Extract the [x, y] coordinate from the center of the cell holding the provided text.  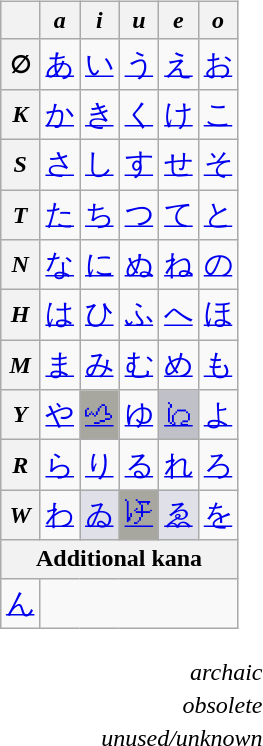
e [179, 20]
れ [179, 465]
え [179, 64]
T [20, 215]
す [139, 164]
い [100, 64]
め [179, 365]
S [20, 164]
ね [179, 265]
を [218, 515]
𛀁 [179, 415]
ほ [218, 315]
ま [60, 365]
u [139, 20]
や [60, 415]
K [20, 114]
ち [100, 215]
そ [218, 164]
ら [60, 465]
Y [20, 415]
て [179, 215]
く [139, 114]
𛀆 [100, 415]
の [218, 265]
ゐ [100, 515]
る [139, 465]
は [60, 315]
a [60, 20]
つ [139, 215]
𛄟 [139, 515]
た [60, 215]
よ [218, 415]
き [100, 114]
∅ [20, 64]
ぬ [139, 265]
あ [60, 64]
せ [179, 164]
に [100, 265]
Additional kana [118, 559]
と [218, 215]
り [100, 465]
み [100, 365]
H [20, 315]
し [100, 164]
o [218, 20]
へ [179, 315]
ゑ [179, 515]
ひ [100, 315]
も [218, 365]
け [179, 114]
う [139, 64]
M [20, 365]
N [20, 265]
W [20, 515]
な [60, 265]
ふ [139, 315]
R [20, 465]
ん [20, 603]
ゆ [139, 415]
わ [60, 515]
さ [60, 164]
お [218, 64]
i [100, 20]
こ [218, 114]
か [60, 114]
ろ [218, 465]
む [139, 365]
